Extract the (X, Y) coordinate from the center of the cell holding the provided text.  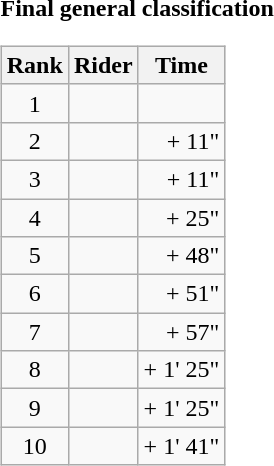
5 (34, 256)
1 (34, 103)
2 (34, 141)
+ 51" (182, 294)
+ 48" (182, 256)
8 (34, 370)
+ 1' 41" (182, 446)
7 (34, 332)
9 (34, 408)
+ 57" (182, 332)
Time (182, 65)
Rider (103, 65)
+ 25" (182, 217)
3 (34, 179)
6 (34, 294)
4 (34, 217)
10 (34, 446)
Rank (34, 65)
